Pinpoint the cell where the given text exists, returning its [x, y] midpoint coordinate. 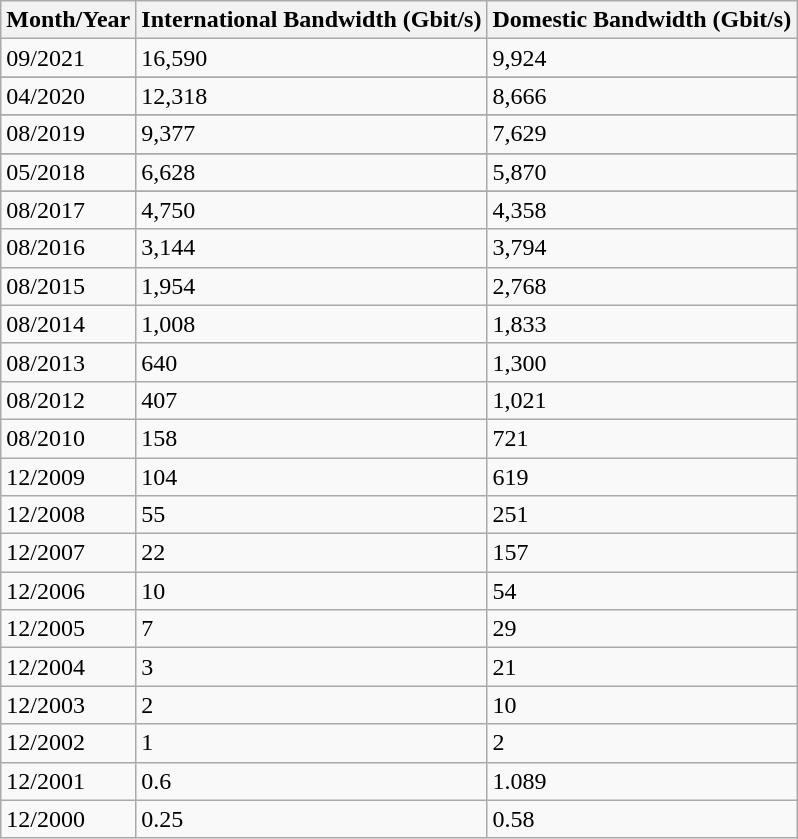
104 [312, 477]
8,666 [642, 96]
1 [312, 743]
09/2021 [68, 58]
0.58 [642, 819]
3,794 [642, 248]
12/2000 [68, 819]
1,300 [642, 362]
05/2018 [68, 172]
12,318 [312, 96]
0.6 [312, 781]
04/2020 [68, 96]
7 [312, 629]
08/2013 [68, 362]
6,628 [312, 172]
54 [642, 591]
7,629 [642, 134]
0.25 [312, 819]
12/2009 [68, 477]
9,924 [642, 58]
12/2007 [68, 553]
12/2003 [68, 705]
3,144 [312, 248]
407 [312, 400]
29 [642, 629]
12/2004 [68, 667]
4,750 [312, 210]
1,954 [312, 286]
22 [312, 553]
3 [312, 667]
08/2012 [68, 400]
12/2006 [68, 591]
1,008 [312, 324]
1.089 [642, 781]
1,021 [642, 400]
21 [642, 667]
12/2005 [68, 629]
08/2014 [68, 324]
Domestic Bandwidth (Gbit/s) [642, 20]
9,377 [312, 134]
1,833 [642, 324]
251 [642, 515]
640 [312, 362]
08/2017 [68, 210]
International Bandwidth (Gbit/s) [312, 20]
08/2015 [68, 286]
12/2008 [68, 515]
721 [642, 438]
158 [312, 438]
157 [642, 553]
16,590 [312, 58]
4,358 [642, 210]
08/2019 [68, 134]
12/2001 [68, 781]
5,870 [642, 172]
12/2002 [68, 743]
08/2016 [68, 248]
2,768 [642, 286]
55 [312, 515]
619 [642, 477]
Month/Year [68, 20]
08/2010 [68, 438]
